Pinpoint the cell where the given text exists, returning its [X, Y] midpoint coordinate. 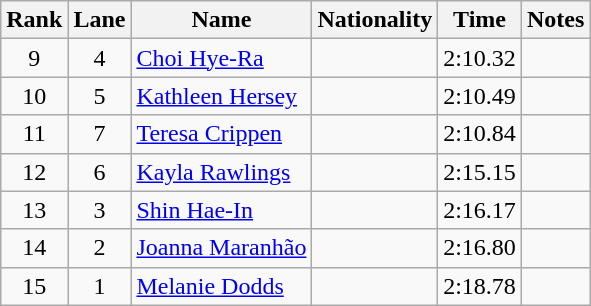
14 [34, 248]
Joanna Maranhão [222, 248]
4 [100, 58]
13 [34, 210]
6 [100, 172]
2:16.80 [480, 248]
Lane [100, 20]
7 [100, 134]
2:10.84 [480, 134]
Melanie Dodds [222, 286]
1 [100, 286]
10 [34, 96]
Kayla Rawlings [222, 172]
Name [222, 20]
Notes [555, 20]
Teresa Crippen [222, 134]
Time [480, 20]
15 [34, 286]
9 [34, 58]
3 [100, 210]
Rank [34, 20]
11 [34, 134]
5 [100, 96]
Shin Hae-In [222, 210]
2:16.17 [480, 210]
2:18.78 [480, 286]
12 [34, 172]
Choi Hye-Ra [222, 58]
2:10.32 [480, 58]
Kathleen Hersey [222, 96]
2:10.49 [480, 96]
2 [100, 248]
Nationality [375, 20]
2:15.15 [480, 172]
